Output the (X, Y) coordinate of the center of the cell containing the given text.  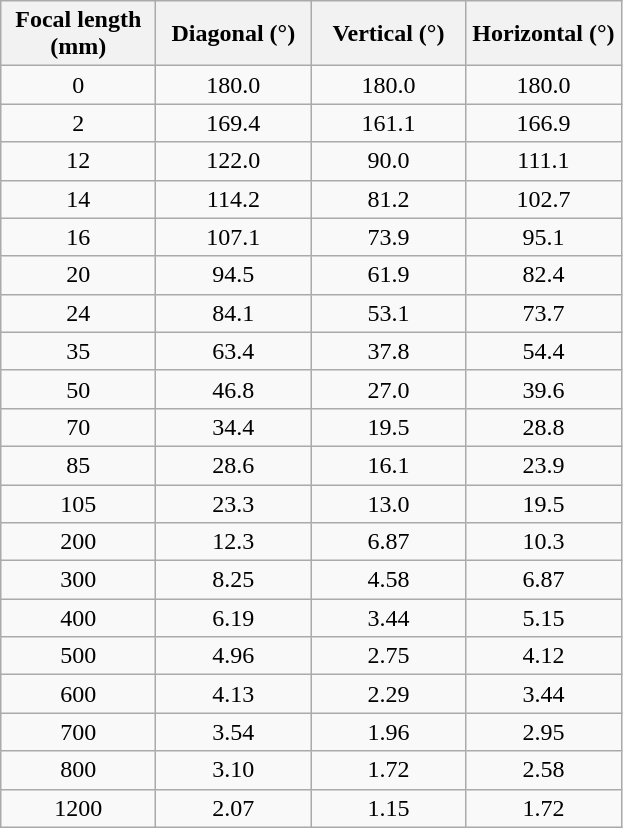
12.3 (234, 542)
300 (78, 580)
161.1 (388, 123)
122.0 (234, 161)
54.4 (544, 351)
1.96 (388, 732)
90.0 (388, 161)
0 (78, 85)
5.15 (544, 618)
12 (78, 161)
169.4 (234, 123)
105 (78, 503)
23.3 (234, 503)
16 (78, 237)
63.4 (234, 351)
14 (78, 199)
35 (78, 351)
600 (78, 694)
4.13 (234, 694)
94.5 (234, 275)
28.8 (544, 427)
114.2 (234, 199)
10.3 (544, 542)
Horizontal (°) (544, 34)
1.15 (388, 808)
84.1 (234, 313)
4.58 (388, 580)
111.1 (544, 161)
16.1 (388, 465)
2.29 (388, 694)
13.0 (388, 503)
500 (78, 656)
700 (78, 732)
200 (78, 542)
34.4 (234, 427)
28.6 (234, 465)
400 (78, 618)
8.25 (234, 580)
Diagonal (°) (234, 34)
800 (78, 770)
2.75 (388, 656)
46.8 (234, 389)
61.9 (388, 275)
81.2 (388, 199)
102.7 (544, 199)
23.9 (544, 465)
3.10 (234, 770)
50 (78, 389)
73.7 (544, 313)
37.8 (388, 351)
53.1 (388, 313)
Focal length (mm) (78, 34)
166.9 (544, 123)
20 (78, 275)
2 (78, 123)
39.6 (544, 389)
73.9 (388, 237)
4.12 (544, 656)
2.95 (544, 732)
1200 (78, 808)
27.0 (388, 389)
85 (78, 465)
4.96 (234, 656)
6.19 (234, 618)
107.1 (234, 237)
3.54 (234, 732)
82.4 (544, 275)
2.07 (234, 808)
70 (78, 427)
24 (78, 313)
2.58 (544, 770)
95.1 (544, 237)
Vertical (°) (388, 34)
